Locate the cell with the specified text and output its [x, y] center coordinate. 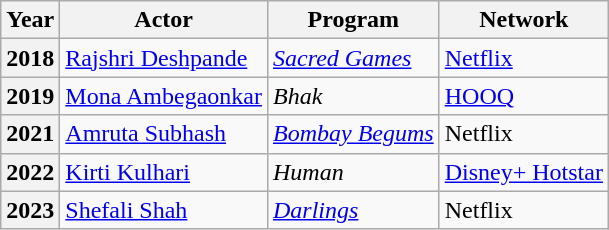
Kirti Kulhari [164, 172]
Darlings [353, 210]
Sacred Games [353, 58]
2021 [30, 134]
Rajshri Deshpande [164, 58]
Mona Ambegaonkar [164, 96]
Amruta Subhash [164, 134]
HOOQ [524, 96]
Bhak [353, 96]
2023 [30, 210]
Bombay Begums [353, 134]
2022 [30, 172]
Human [353, 172]
Shefali Shah [164, 210]
Year [30, 20]
Program [353, 20]
Actor [164, 20]
Network [524, 20]
Disney+ Hotstar [524, 172]
2018 [30, 58]
2019 [30, 96]
